Provide the [X, Y] coordinate of the cell's center where the given text is located.  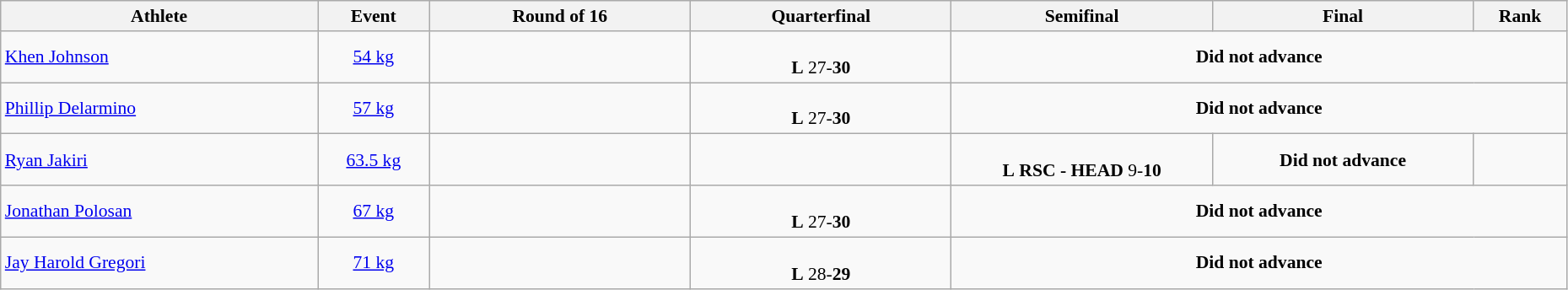
54 kg [373, 57]
Jonathan Polosan [159, 211]
Ryan Jakiri [159, 160]
Jay Harold Gregori [159, 263]
L 28-29 [822, 263]
63.5 kg [373, 160]
Final [1343, 16]
Khen Johnson [159, 57]
Rank [1520, 16]
L RSC - HEAD 9-10 [1081, 160]
Round of 16 [560, 16]
Phillip Delarmino [159, 108]
67 kg [373, 211]
Event [373, 16]
57 kg [373, 108]
Quarterfinal [822, 16]
Semifinal [1081, 16]
71 kg [373, 263]
Athlete [159, 16]
